Provide the [x, y] coordinate of the cell's center where the given text is located.  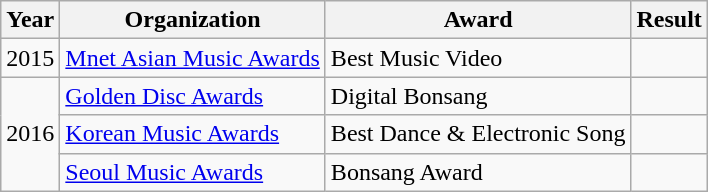
2015 [30, 58]
Seoul Music Awards [193, 172]
Mnet Asian Music Awards [193, 58]
Golden Disc Awards [193, 96]
Digital Bonsang [478, 96]
Korean Music Awards [193, 134]
Result [669, 20]
Best Music Video [478, 58]
Bonsang Award [478, 172]
Best Dance & Electronic Song [478, 134]
Organization [193, 20]
Year [30, 20]
2016 [30, 134]
Award [478, 20]
